Find where the given text appears and provide that cell's center as [X, Y] coordinate. 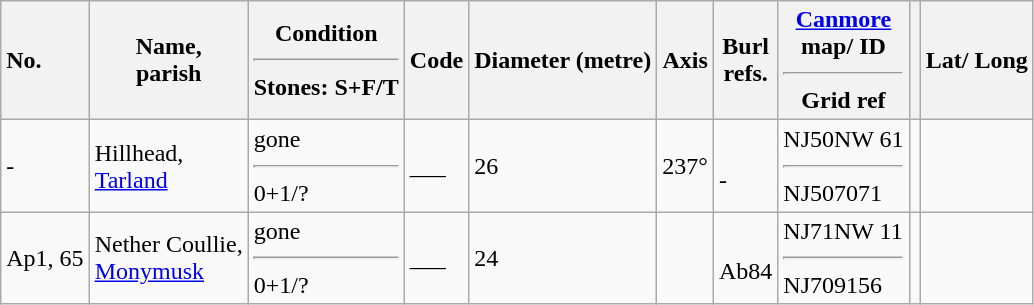
Ab84 [745, 258]
ConditionStones: S+F/T [326, 60]
NJ71NW 11NJ709156 [844, 258]
Axis [686, 60]
Name,parish [168, 60]
Canmoremap/ IDGrid ref [844, 60]
Code [436, 60]
NJ50NW 61NJ507071 [844, 166]
Lat/ Long [976, 60]
Nether Coullie,Monymusk [168, 258]
No. [45, 60]
Burlrefs. [745, 60]
26 [563, 166]
Diameter (metre) [563, 60]
24 [563, 258]
237° [686, 166]
Hillhead,Tarland [168, 166]
Ap1, 65 [45, 258]
